For the text-containing cell, return its midpoint in [X, Y] coordinate format. 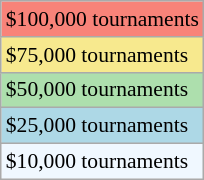
$75,000 tournaments [102, 55]
$100,000 tournaments [102, 19]
$25,000 tournaments [102, 126]
$10,000 tournaments [102, 162]
$50,000 tournaments [102, 90]
